Capture the cell that displays the provided text and extract its [X, Y] central coordinate. 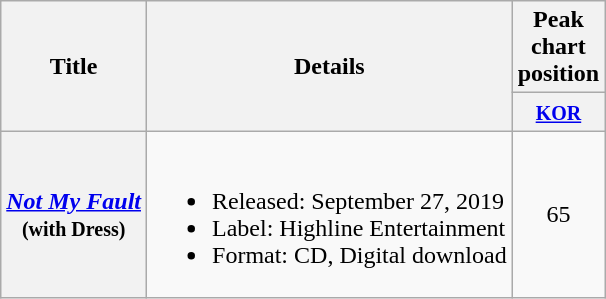
Not My Fault(with Dress) [74, 214]
KOR [558, 112]
65 [558, 214]
Title [74, 66]
Released: September 27, 2019Label: Highline EntertainmentFormat: CD, Digital download [330, 214]
Details [330, 66]
Peakchartposition [558, 47]
